Determine the [X, Y] coordinate at the center of the cell enclosing the given text.  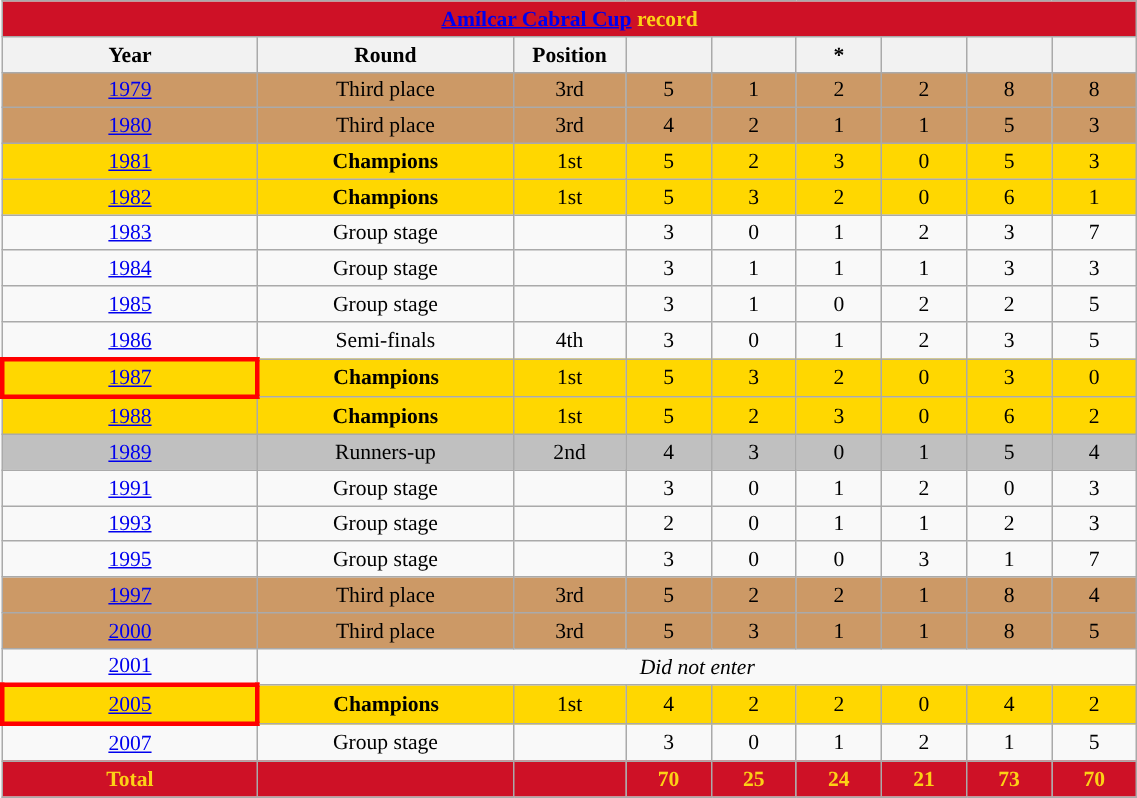
4th [570, 340]
1985 [130, 304]
1993 [130, 524]
1997 [130, 595]
1995 [130, 560]
1982 [130, 197]
Total [130, 779]
2007 [130, 742]
Amílcar Cabral Cup record [570, 19]
21 [924, 779]
Semi-finals [386, 340]
Did not enter [698, 666]
1989 [130, 453]
2001 [130, 666]
Runners-up [386, 453]
Position [570, 55]
1991 [130, 488]
* [838, 55]
1980 [130, 126]
2005 [130, 706]
Year [130, 55]
Round [386, 55]
73 [1008, 779]
24 [838, 779]
1988 [130, 416]
1983 [130, 233]
1979 [130, 90]
2000 [130, 631]
25 [754, 779]
1984 [130, 269]
1981 [130, 162]
1986 [130, 340]
1987 [130, 378]
2nd [570, 453]
